Pinpoint the cell where the given text exists, returning its (X, Y) midpoint coordinate. 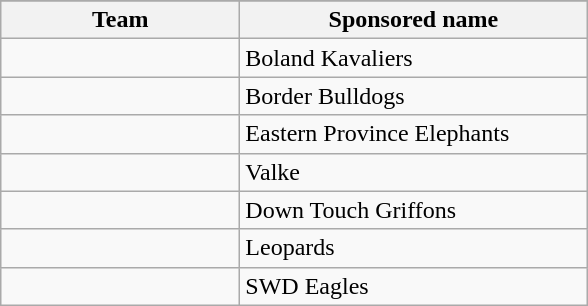
Border Bulldogs (414, 96)
Team (120, 20)
Eastern Province Elephants (414, 134)
Down Touch Griffons (414, 210)
SWD Eagles (414, 286)
Boland Kavaliers (414, 58)
Valke (414, 172)
Sponsored name (414, 20)
Leopards (414, 248)
